Return the (x, y) coordinate for the center point of the cell that contains the specified text.  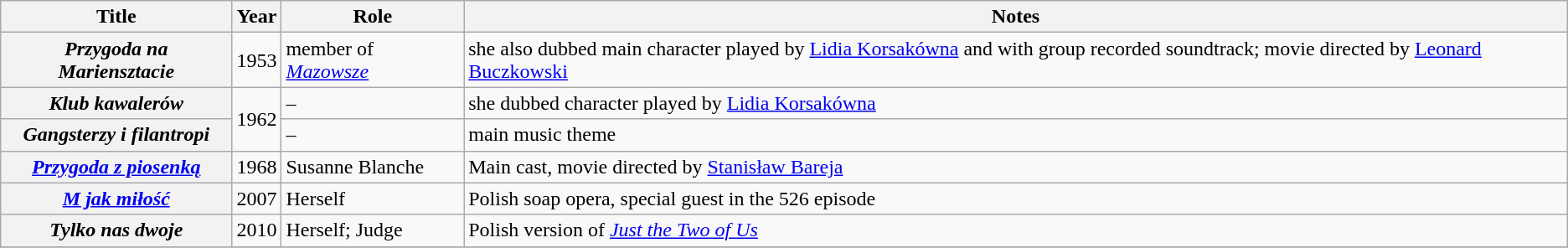
1962 (256, 119)
Polish soap opera, special guest in the 526 episode (1016, 199)
she dubbed character played by Lidia Korsakówna (1016, 103)
Notes (1016, 17)
Herself (373, 199)
1968 (256, 167)
Tylko nas dwoje (116, 230)
M jak miłość (116, 199)
main music theme (1016, 135)
Main cast, movie directed by Stanisław Bareja (1016, 167)
1953 (256, 60)
Title (116, 17)
Role (373, 17)
Gangsterzy i filantropi (116, 135)
member of Mazowsze (373, 60)
Herself; Judge (373, 230)
Przygoda na Mariensztacie (116, 60)
she also dubbed main character played by Lidia Korsakówna and with group recorded soundtrack; movie directed by Leonard Buczkowski (1016, 60)
Klub kawalerów (116, 103)
Year (256, 17)
2007 (256, 199)
Polish version of Just the Two of Us (1016, 230)
Susanne Blanche (373, 167)
Przygoda z piosenką (116, 167)
2010 (256, 230)
